Search for the cell housing the specified text and yield its (x, y) center coordinate. 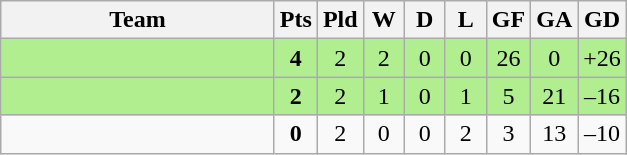
21 (554, 96)
Pld (340, 20)
D (424, 20)
13 (554, 134)
Team (138, 20)
Pts (296, 20)
–16 (602, 96)
GD (602, 20)
–10 (602, 134)
GF (508, 20)
L (466, 20)
GA (554, 20)
5 (508, 96)
4 (296, 58)
26 (508, 58)
3 (508, 134)
+26 (602, 58)
W (384, 20)
